Find where the given text appears and provide that cell's center as (x, y) coordinate. 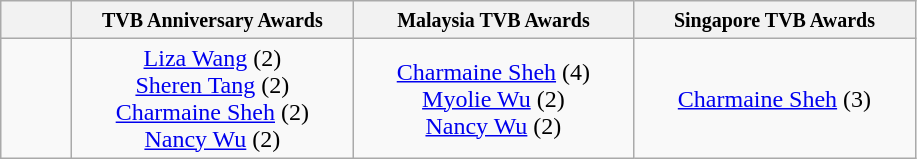
Charmaine Sheh (3) (774, 98)
Liza Wang (2)Sheren Tang (2)Charmaine Sheh (2)Nancy Wu (2) (212, 98)
Malaysia TVB Awards (494, 20)
TVB Anniversary Awards (212, 20)
Singapore TVB Awards (774, 20)
Charmaine Sheh (4)Myolie Wu (2)Nancy Wu (2) (494, 98)
